Identify which cell holds the provided text, then report its (x, y) central coordinate. 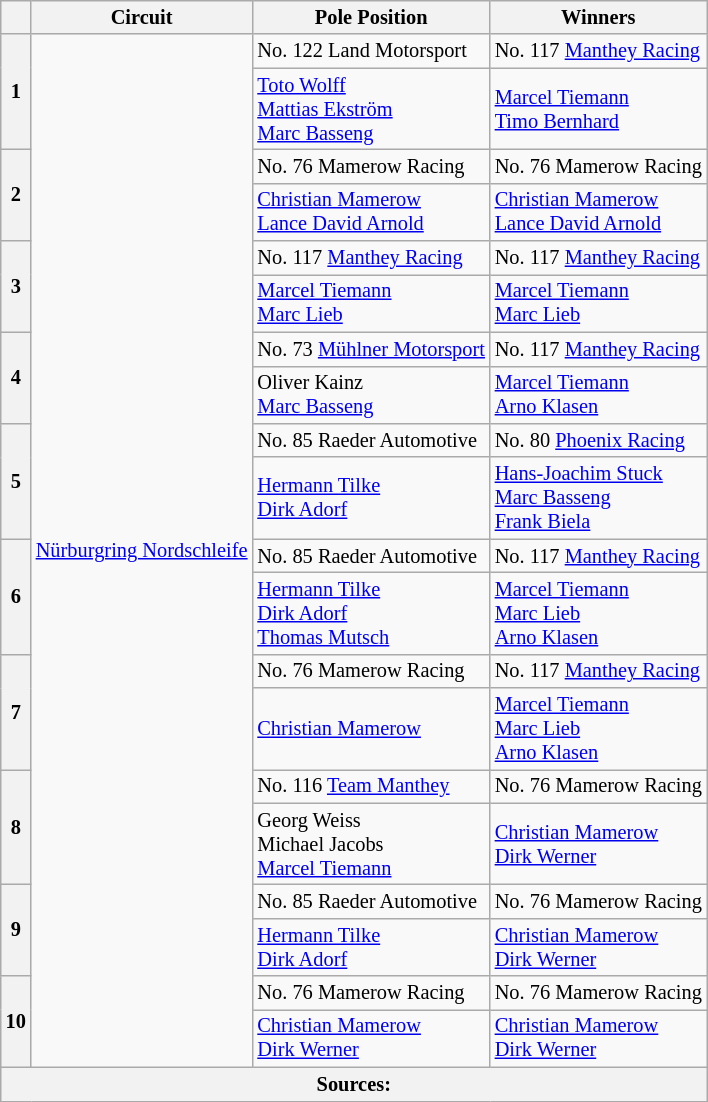
No. 116 Team Manthey (370, 786)
Marcel Tiemann Arno Klasen (598, 395)
Sources: (354, 1084)
Marcel Tiemann Timo Bernhard (598, 109)
Christian Mamerow (370, 729)
4 (16, 378)
10 (16, 1022)
Winners (598, 17)
Georg Weiss Michael Jacobs Marcel Tiemann (370, 844)
Hermann Tilke Dirk Adorf Thomas Mutsch (370, 613)
8 (16, 826)
3 (16, 286)
6 (16, 596)
No. 73 Mühlner Motorsport (370, 349)
Oliver Kainz Marc Basseng (370, 395)
7 (16, 712)
No. 122 Land Motorsport (370, 51)
9 (16, 930)
Pole Position (370, 17)
5 (16, 480)
No. 80 Phoenix Racing (598, 440)
Hans-Joachim Stuck Marc Basseng Frank Biela (598, 498)
2 (16, 194)
1 (16, 92)
Nürburgring Nordschleife (142, 550)
Toto Wolff Mattias Ekström Marc Basseng (370, 109)
Circuit (142, 17)
